Return [X, Y] of the center of cell containing provided text 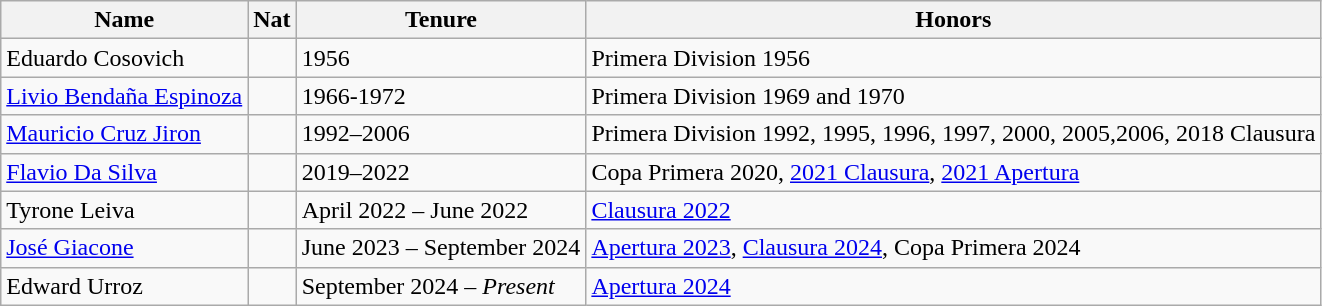
Primera Division 1992, 1995, 1996, 1997, 2000, 2005,2006, 2018 Clausura [954, 134]
April 2022 – June 2022 [441, 210]
Primera Division 1956 [954, 58]
1956 [441, 58]
Livio Bendaña Espinoza [124, 96]
José Giacone [124, 248]
2019–2022 [441, 172]
Primera Division 1969 and 1970 [954, 96]
Nat [272, 20]
Eduardo Cosovich [124, 58]
Apertura 2023, Clausura 2024, Copa Primera 2024 [954, 248]
Tyrone Leiva [124, 210]
1966-1972 [441, 96]
Clausura 2022 [954, 210]
Apertura 2024 [954, 286]
Copa Primera 2020, 2021 Clausura, 2021 Apertura [954, 172]
Mauricio Cruz Jiron [124, 134]
Honors [954, 20]
Name [124, 20]
Edward Urroz [124, 286]
Flavio Da Silva [124, 172]
Tenure [441, 20]
June 2023 – September 2024 [441, 248]
1992–2006 [441, 134]
September 2024 – Present [441, 286]
